Locate the cell with the specified text and output its (x, y) center coordinate. 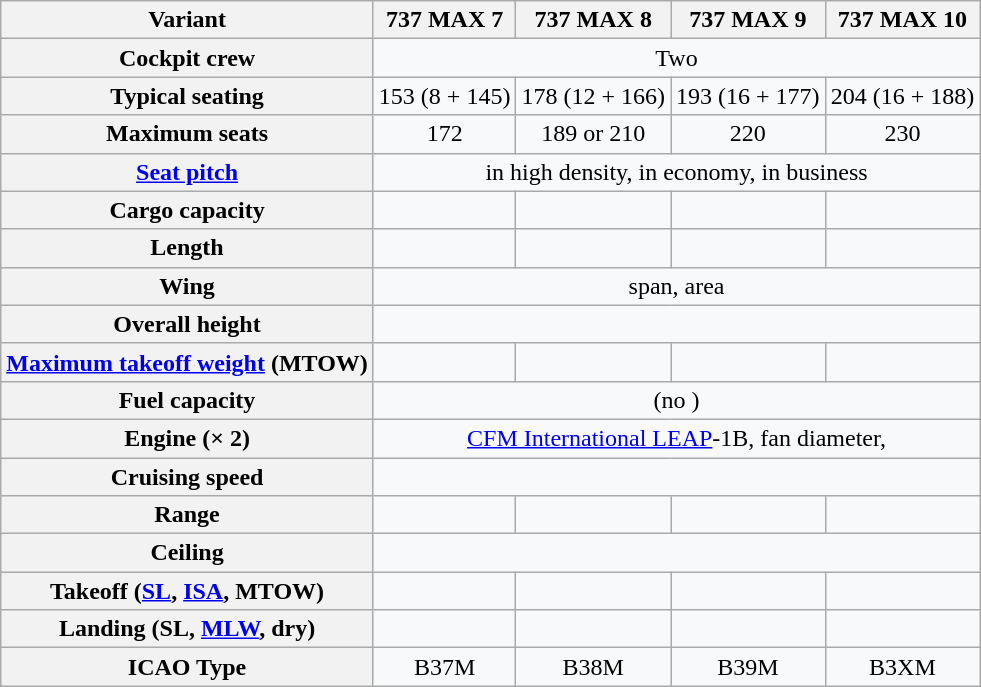
204 (16 + 188) (902, 96)
230 (902, 134)
Maximum takeoff weight (MTOW) (188, 362)
Seat pitch (188, 172)
Typical seating (188, 96)
Length (188, 248)
span, area (676, 286)
B38M (594, 667)
Variant (188, 20)
220 (748, 134)
Takeoff (SL, ISA, MTOW) (188, 591)
B3XM (902, 667)
189 or 210 (594, 134)
Range (188, 515)
Cargo capacity (188, 210)
193 (16 + 177) (748, 96)
737 MAX 8 (594, 20)
Cruising speed (188, 477)
Ceiling (188, 553)
ICAO Type (188, 667)
B39M (748, 667)
Landing (SL, MLW, dry) (188, 629)
CFM International LEAP-1B, fan diameter, (676, 438)
153 (8 + 145) (444, 96)
(no ) (676, 400)
Maximum seats (188, 134)
178 (12 + 166) (594, 96)
Overall height (188, 324)
737 MAX 7 (444, 20)
Fuel capacity (188, 400)
in high density, in economy, in business (676, 172)
737 MAX 9 (748, 20)
Wing (188, 286)
B37M (444, 667)
172 (444, 134)
737 MAX 10 (902, 20)
Two (676, 58)
Engine (× 2) (188, 438)
Cockpit crew (188, 58)
